Search for the cell housing the specified text and yield its (x, y) center coordinate. 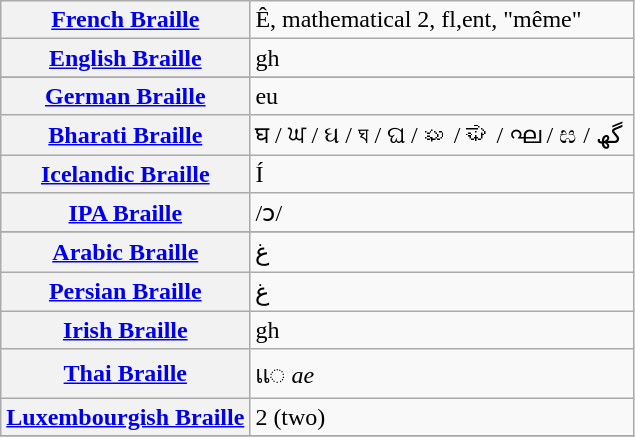
English Braille (126, 58)
Arabic Braille (126, 252)
Luxembourgish Braille (126, 417)
2 (two) (442, 417)
/ɔ/ (442, 213)
घ / ਘ / ઘ / ঘ / ଘ / ఘ / ಘ / ഘ / ඝ / گھ ‎ (442, 135)
แ◌ ae (442, 374)
German Braille (126, 96)
Persian Braille (126, 292)
French Braille (126, 20)
Í (442, 173)
IPA Braille (126, 213)
Ê, mathematical 2, fl,ent, "même" (442, 20)
eu (442, 96)
Irish Braille (126, 330)
Icelandic Braille (126, 173)
Thai Braille (126, 374)
Bharati Braille (126, 135)
